Return the [x, y] coordinate for the center point of the cell that contains the specified text.  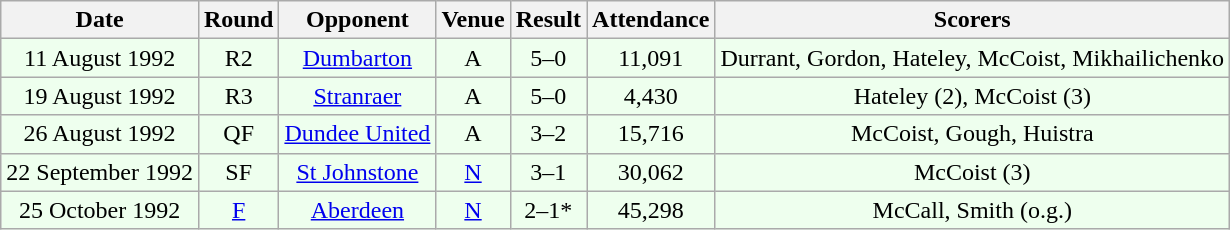
4,430 [651, 96]
2–1* [548, 210]
Date [100, 20]
30,062 [651, 172]
Hateley (2), McCoist (3) [972, 96]
Result [548, 20]
Attendance [651, 20]
Stranraer [358, 96]
22 September 1992 [100, 172]
3–1 [548, 172]
26 August 1992 [100, 134]
Venue [473, 20]
Dundee United [358, 134]
SF [238, 172]
11,091 [651, 58]
QF [238, 134]
St Johnstone [358, 172]
19 August 1992 [100, 96]
Durrant, Gordon, Hateley, McCoist, Mikhailichenko [972, 58]
Opponent [358, 20]
Aberdeen [358, 210]
McCoist, Gough, Huistra [972, 134]
15,716 [651, 134]
25 October 1992 [100, 210]
R2 [238, 58]
McCall, Smith (o.g.) [972, 210]
Dumbarton [358, 58]
Scorers [972, 20]
11 August 1992 [100, 58]
F [238, 210]
McCoist (3) [972, 172]
Round [238, 20]
3–2 [548, 134]
45,298 [651, 210]
R3 [238, 96]
